Return (X, Y) of the center of cell containing provided text 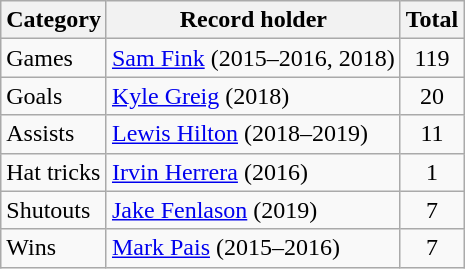
Shutouts (54, 210)
1 (432, 172)
Goals (54, 96)
Jake Fenlason (2019) (253, 210)
Sam Fink (2015–2016, 2018) (253, 58)
Irvin Herrera (2016) (253, 172)
Kyle Greig (2018) (253, 96)
Total (432, 20)
119 (432, 58)
Wins (54, 248)
20 (432, 96)
Record holder (253, 20)
Mark Pais (2015–2016) (253, 248)
Category (54, 20)
Hat tricks (54, 172)
11 (432, 134)
Assists (54, 134)
Games (54, 58)
Lewis Hilton (2018–2019) (253, 134)
